Find where the given text appears and provide that cell's center as [x, y] coordinate. 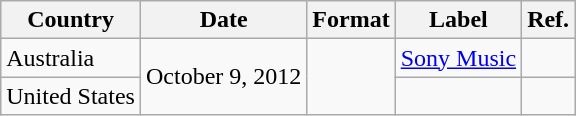
Sony Music [458, 58]
Date [223, 20]
October 9, 2012 [223, 77]
Ref. [548, 20]
Country [71, 20]
Format [351, 20]
United States [71, 96]
Australia [71, 58]
Label [458, 20]
